From the cell containing the given text, extract its center point as (x, y) coordinate. 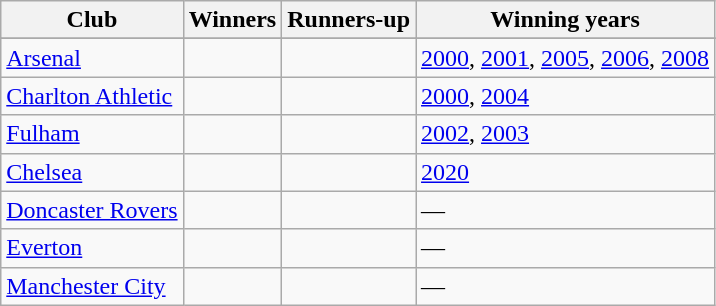
Club (92, 20)
Everton (92, 248)
Doncaster Rovers (92, 210)
2002, 2003 (566, 134)
Manchester City (92, 286)
Winning years (566, 20)
Winners (232, 20)
Fulham (92, 134)
2020 (566, 172)
Chelsea (92, 172)
2000, 2004 (566, 96)
Arsenal (92, 58)
Charlton Athletic (92, 96)
Runners-up (349, 20)
2000, 2001, 2005, 2006, 2008 (566, 58)
